Extract the [X, Y] coordinate from the center of the cell holding the provided text.  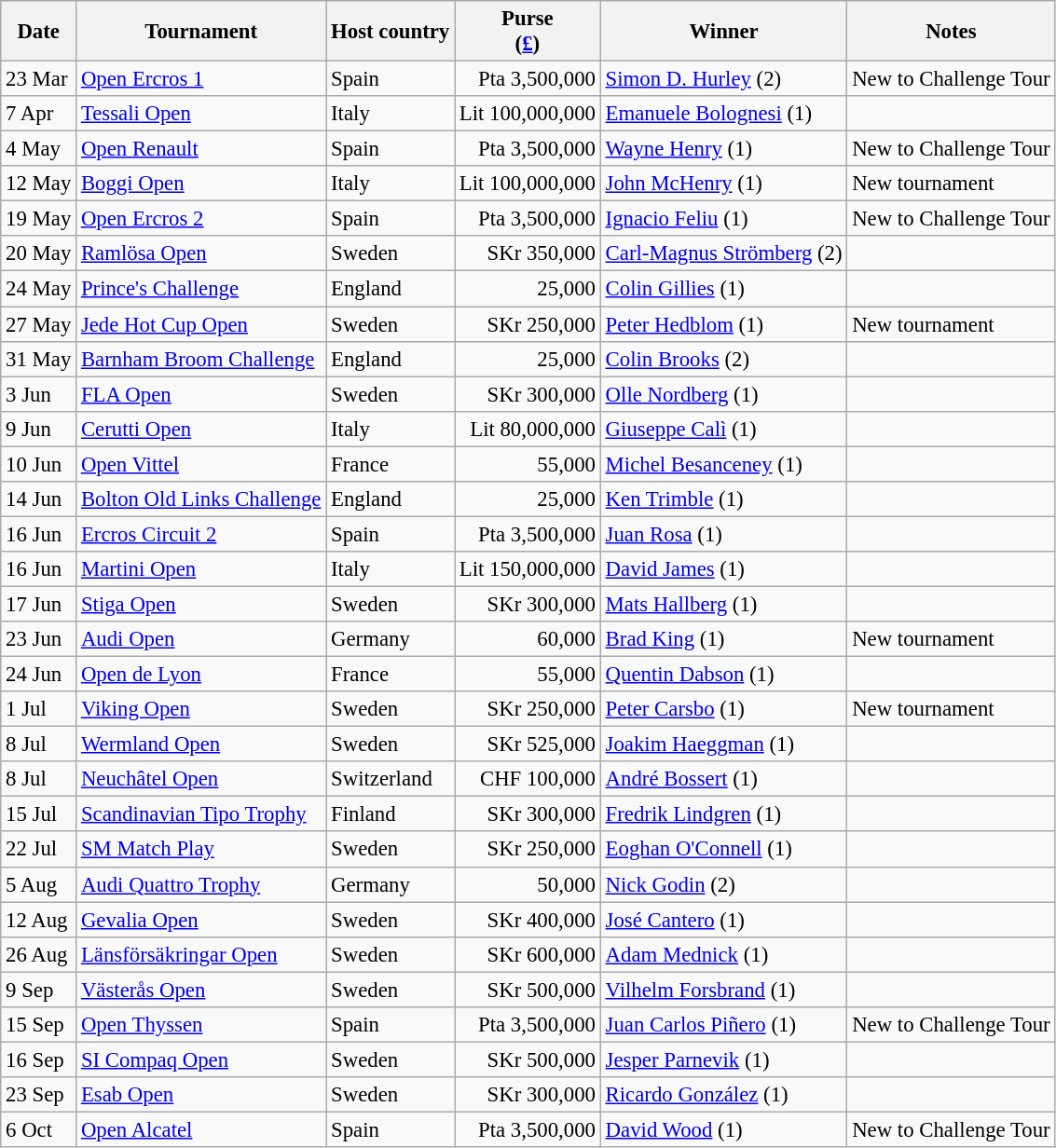
Emanuele Bolognesi (1) [723, 114]
4 May [39, 149]
David Wood (1) [723, 1129]
12 May [39, 184]
22 Jul [39, 850]
Open Ercros 1 [201, 79]
Eoghan O'Connell (1) [723, 850]
Open Alcatel [201, 1129]
Brad King (1) [723, 639]
Purse(£) [528, 32]
SKr 400,000 [528, 920]
23 Mar [39, 79]
10 Jun [39, 464]
Host country [391, 32]
Tessali Open [201, 114]
Open Ercros 2 [201, 219]
SI Compaq Open [201, 1059]
Ercros Circuit 2 [201, 534]
SKr 600,000 [528, 954]
Neuchâtel Open [201, 779]
16 Sep [39, 1059]
Adam Mednick (1) [723, 954]
Cerutti Open [201, 429]
3 Jun [39, 394]
SM Match Play [201, 850]
Juan Rosa (1) [723, 534]
John McHenry (1) [723, 184]
Jede Hot Cup Open [201, 324]
9 Sep [39, 990]
Peter Hedblom (1) [723, 324]
Nick Godin (2) [723, 884]
Carl-Magnus Strömberg (2) [723, 254]
Vilhelm Forsbrand (1) [723, 990]
14 Jun [39, 499]
Wermland Open [201, 745]
SKr 350,000 [528, 254]
Boggi Open [201, 184]
Viking Open [201, 709]
Martini Open [201, 569]
15 Jul [39, 814]
Audi Open [201, 639]
Giuseppe Calì (1) [723, 429]
Jesper Parnevik (1) [723, 1059]
Simon D. Hurley (2) [723, 79]
Bolton Old Links Challenge [201, 499]
31 May [39, 359]
Gevalia Open [201, 920]
Open Thyssen [201, 1025]
Barnham Broom Challenge [201, 359]
27 May [39, 324]
23 Jun [39, 639]
David James (1) [723, 569]
Prince's Challenge [201, 289]
CHF 100,000 [528, 779]
Colin Brooks (2) [723, 359]
Esab Open [201, 1095]
7 Apr [39, 114]
12 Aug [39, 920]
Tournament [201, 32]
6 Oct [39, 1129]
Michel Besanceney (1) [723, 464]
Joakim Haeggman (1) [723, 745]
26 Aug [39, 954]
Date [39, 32]
Open Vittel [201, 464]
SKr 525,000 [528, 745]
Lit 80,000,000 [528, 429]
Juan Carlos Piñero (1) [723, 1025]
Ken Trimble (1) [723, 499]
Länsförsäkringar Open [201, 954]
Olle Nordberg (1) [723, 394]
24 May [39, 289]
1 Jul [39, 709]
Winner [723, 32]
Ramlösa Open [201, 254]
Audi Quattro Trophy [201, 884]
23 Sep [39, 1095]
Colin Gillies (1) [723, 289]
Scandinavian Tipo Trophy [201, 814]
José Cantero (1) [723, 920]
24 Jun [39, 675]
Switzerland [391, 779]
Open Renault [201, 149]
Ricardo González (1) [723, 1095]
Mats Hallberg (1) [723, 604]
20 May [39, 254]
Stiga Open [201, 604]
50,000 [528, 884]
Lit 150,000,000 [528, 569]
Notes [951, 32]
17 Jun [39, 604]
Peter Carsbo (1) [723, 709]
Finland [391, 814]
Ignacio Feliu (1) [723, 219]
5 Aug [39, 884]
Västerås Open [201, 990]
Fredrik Lindgren (1) [723, 814]
9 Jun [39, 429]
Wayne Henry (1) [723, 149]
19 May [39, 219]
FLA Open [201, 394]
15 Sep [39, 1025]
André Bossert (1) [723, 779]
60,000 [528, 639]
Quentin Dabson (1) [723, 675]
Open de Lyon [201, 675]
